Detect which cell encompasses the target text, then output its (X, Y) center coordinate. 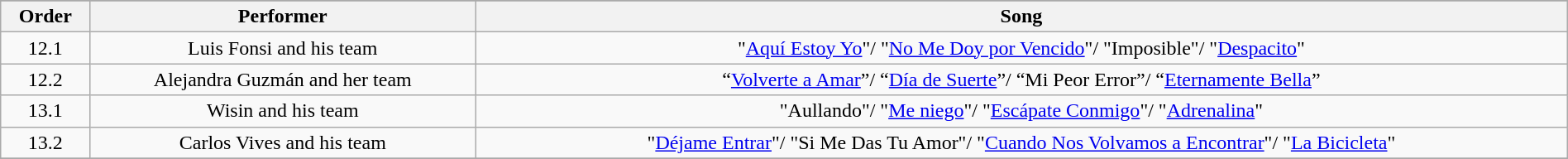
Wisin and his team (283, 111)
“Volverte a Amar”/ “Día de Suerte”/ “Mi Peor Error”/ “Eternamente Bella” (1022, 79)
"Déjame Entrar"/ "Si Me Das Tu Amor"/ "Cuando Nos Volvamos a Encontrar"/ "La Bicicleta" (1022, 142)
Song (1022, 17)
Performer (283, 17)
Alejandra Guzmán and her team (283, 79)
Carlos Vives and his team (283, 142)
"Aquí Estoy Yo"/ "No Me Doy por Vencido"/ "Imposible"/ "Despacito" (1022, 48)
12.2 (45, 79)
"Aullando"/ "Me niego"/ "Escápate Conmigo"/ "Adrenalina" (1022, 111)
13.1 (45, 111)
13.2 (45, 142)
Luis Fonsi and his team (283, 48)
Order (45, 17)
12.1 (45, 48)
